Find where the given text appears and provide that cell's center as (x, y) coordinate. 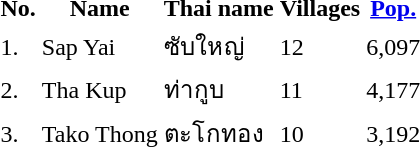
Sap Yai (100, 46)
11 (320, 90)
ซับใหญ่ (218, 46)
ท่ากูบ (218, 90)
12 (320, 46)
Tha Kup (100, 90)
